Return [X, Y] of the center of cell containing provided text 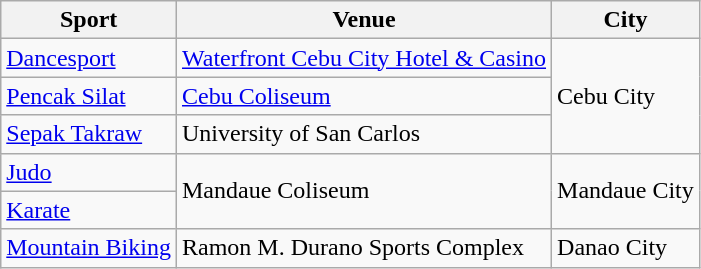
Ramon M. Durano Sports Complex [364, 248]
Cebu City [626, 96]
Sport [89, 20]
Cebu Coliseum [364, 96]
Dancesport [89, 58]
Pencak Silat [89, 96]
Venue [364, 20]
Sepak Takraw [89, 134]
Mountain Biking [89, 248]
Mandaue City [626, 191]
Waterfront Cebu City Hotel & Casino [364, 58]
Danao City [626, 248]
Karate [89, 210]
Mandaue Coliseum [364, 191]
University of San Carlos [364, 134]
City [626, 20]
Judo [89, 172]
